Search for the cell housing the specified text and yield its [x, y] center coordinate. 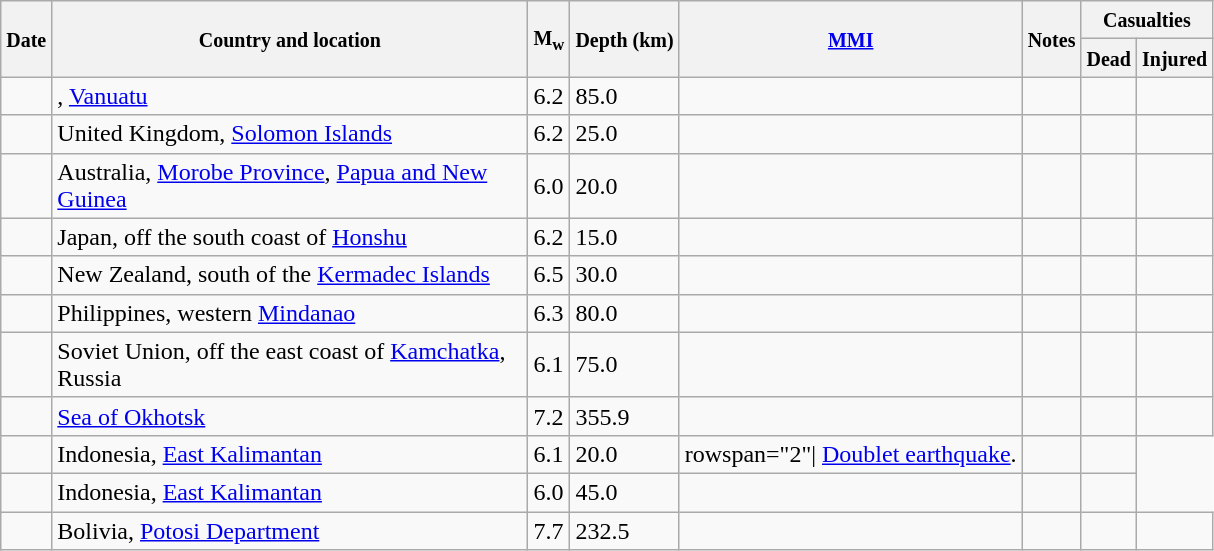
Dead [1109, 58]
Date [26, 39]
232.5 [624, 531]
Sea of Okhotsk [290, 416]
Depth (km) [624, 39]
75.0 [624, 364]
Notes [1052, 39]
United Kingdom, Solomon Islands [290, 134]
25.0 [624, 134]
355.9 [624, 416]
rowspan="2"| Doublet earthquake. [850, 454]
Japan, off the south coast of Honshu [290, 237]
, Vanuatu [290, 96]
7.2 [549, 416]
Casualties [1147, 20]
45.0 [624, 492]
30.0 [624, 275]
New Zealand, south of the Kermadec Islands [290, 275]
85.0 [624, 96]
MMI [850, 39]
15.0 [624, 237]
6.3 [549, 313]
6.5 [549, 275]
Soviet Union, off the east coast of Kamchatka, Russia [290, 364]
7.7 [549, 531]
80.0 [624, 313]
Injured [1174, 58]
Philippines, western Mindanao [290, 313]
Country and location [290, 39]
Mw [549, 39]
Australia, Morobe Province, Papua and New Guinea [290, 186]
Bolivia, Potosi Department [290, 531]
